Search for the cell housing the specified text and yield its (X, Y) center coordinate. 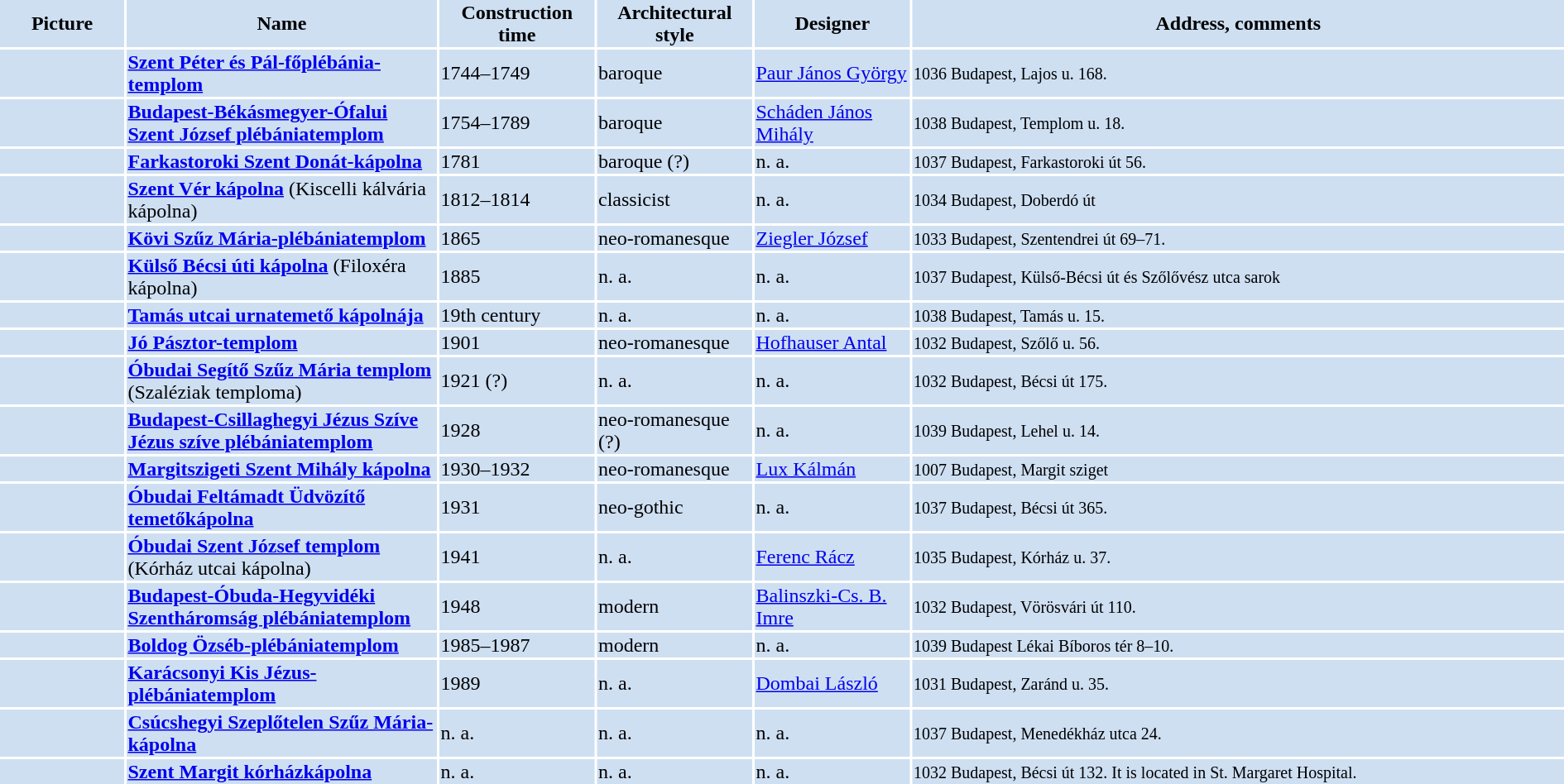
Óbudai Szent József templom (Kórház utcai kápolna) (281, 557)
Picture (62, 23)
Construction time (517, 23)
1941 (517, 557)
1812–1814 (517, 200)
1931 (517, 508)
Scháden János Mihály (832, 122)
1038 Budapest, Tamás u. 15. (1238, 315)
Budapest-Csillaghegyi Jézus Szíve Jézus szíve plébániatemplom (281, 430)
Kövi Szűz Mária-plébániatemplom (281, 238)
1032 Budapest, Bécsi út 175. (1238, 380)
Lux Kálmán (832, 469)
Karácsonyi Kis Jézus-plébániatemplom (281, 683)
Balinszki-Cs. B. Imre (832, 607)
1985–1987 (517, 645)
Tamás utcai urnatemető kápolnája (281, 315)
neo-romanesque (?) (675, 430)
1007 Budapest, Margit sziget (1238, 469)
Óbudai Segítő Szűz Mária templom (Szaléziak temploma) (281, 380)
1928 (517, 430)
Ferenc Rácz (832, 557)
Paur János György (832, 73)
Szent Péter és Pál-főplébánia-templom (281, 73)
1032 Budapest, Szőlő u. 56. (1238, 342)
1039 Budapest Lékai Bíboros tér 8–10. (1238, 645)
classicist (675, 200)
Address, comments (1238, 23)
1989 (517, 683)
1034 Budapest, Doberdó út (1238, 200)
1037 Budapest, Külső-Bécsi út és Szőlővész utca sarok (1238, 276)
Dombai László (832, 683)
1038 Budapest, Templom u. 18. (1238, 122)
Csúcshegyi Szeplőtelen Szűz Mária-kápolna (281, 733)
Architectural style (675, 23)
Budapest-Békásmegyer-Ófalui Szent József plébániatemplom (281, 122)
1032 Budapest, Vörösvári út 110. (1238, 607)
1039 Budapest, Lehel u. 14. (1238, 430)
1885 (517, 276)
1035 Budapest, Kórház u. 37. (1238, 557)
1031 Budapest, Zaránd u. 35. (1238, 683)
1037 Budapest, Bécsi út 365. (1238, 508)
1037 Budapest, Menedékház utca 24. (1238, 733)
1930–1932 (517, 469)
1901 (517, 342)
Szent Vér kápolna (Kiscelli kálvária kápolna) (281, 200)
baroque (?) (675, 161)
Óbudai Feltámadt Üdvözítő temetőkápolna (281, 508)
Ziegler József (832, 238)
1948 (517, 607)
Külső Bécsi úti kápolna (Filoxéra kápolna) (281, 276)
Budapest-Óbuda-Hegyvidéki Szentháromság plébániatemplom (281, 607)
1036 Budapest, Lajos u. 168. (1238, 73)
1865 (517, 238)
Margitszigeti Szent Mihály kápolna (281, 469)
1032 Budapest, Bécsi út 132. It is located in St. Margaret Hospital. (1238, 772)
Jó Pásztor-templom (281, 342)
neo-gothic (675, 508)
Hofhauser Antal (832, 342)
1781 (517, 161)
Designer (832, 23)
19th century (517, 315)
1744–1749 (517, 73)
1037 Budapest, Farkastoroki út 56. (1238, 161)
Szent Margit kórházkápolna (281, 772)
1754–1789 (517, 122)
1033 Budapest, Szentendrei út 69–71. (1238, 238)
Farkastoroki Szent Donát-kápolna (281, 161)
Name (281, 23)
Boldog Özséb-plébániatemplom (281, 645)
1921 (?) (517, 380)
